Return the [x, y] coordinate for the center point of the cell that contains the specified text.  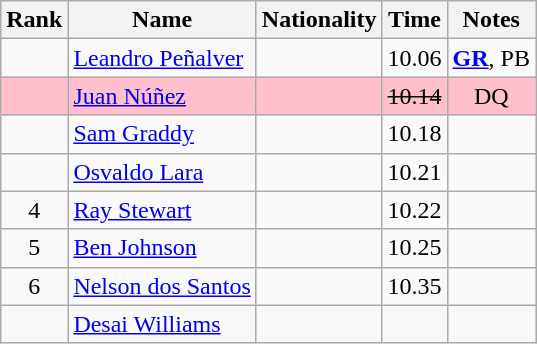
5 [34, 248]
10.22 [414, 210]
Name [162, 20]
4 [34, 210]
10.21 [414, 172]
Sam Graddy [162, 134]
6 [34, 286]
Nelson dos Santos [162, 286]
Leandro Peñalver [162, 58]
10.06 [414, 58]
Notes [491, 20]
DQ [491, 96]
Nationality [319, 20]
Ben Johnson [162, 248]
Rank [34, 20]
10.35 [414, 286]
GR, PB [491, 58]
Ray Stewart [162, 210]
Juan Núñez [162, 96]
10.25 [414, 248]
10.14 [414, 96]
Osvaldo Lara [162, 172]
Desai Williams [162, 324]
10.18 [414, 134]
Time [414, 20]
